Find where the given text appears and provide that cell's center as [x, y] coordinate. 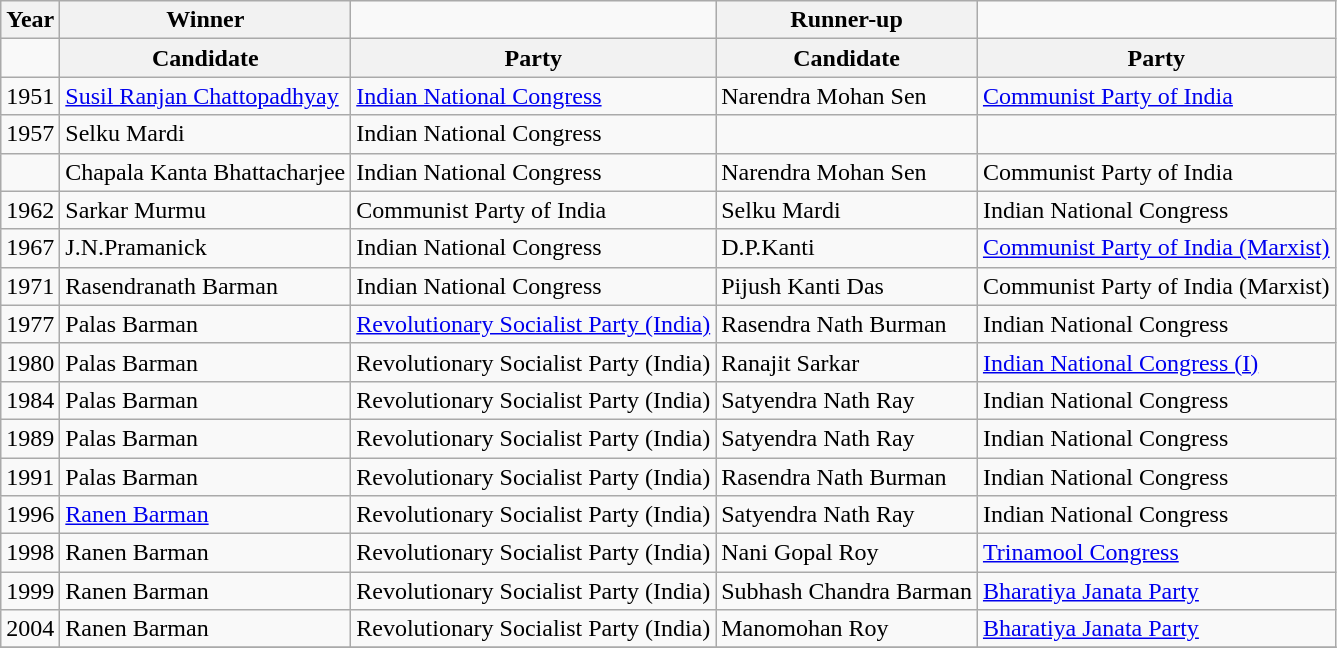
Year [30, 20]
Ranajit Sarkar [847, 362]
2004 [30, 629]
Manomohan Roy [847, 629]
1971 [30, 286]
1977 [30, 324]
1991 [30, 477]
1951 [30, 96]
1980 [30, 362]
1996 [30, 515]
1957 [30, 134]
Rasendranath Barman [206, 286]
Susil Ranjan Chattopadhyay [206, 96]
D.P.Kanti [847, 248]
Nani Gopal Roy [847, 553]
1998 [30, 553]
1989 [30, 438]
1999 [30, 591]
Winner [206, 20]
Indian National Congress (I) [1156, 362]
J.N.Pramanick [206, 248]
Pijush Kanti Das [847, 286]
1984 [30, 400]
1962 [30, 210]
1967 [30, 248]
Sarkar Murmu [206, 210]
Subhash Chandra Barman [847, 591]
Trinamool Congress [1156, 553]
Runner-up [847, 20]
Chapala Kanta Bhattacharjee [206, 172]
